Return [x, y] of the center of cell containing provided text 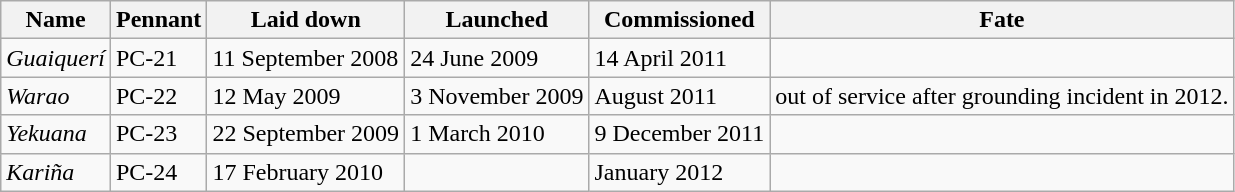
Fate [1002, 20]
3 November 2009 [497, 96]
14 April 2011 [680, 58]
Pennant [158, 20]
11 September 2008 [306, 58]
Launched [497, 20]
Yekuana [56, 134]
January 2012 [680, 172]
Kariña [56, 172]
17 February 2010 [306, 172]
9 December 2011 [680, 134]
out of service after grounding incident in 2012. [1002, 96]
PC-22 [158, 96]
24 June 2009 [497, 58]
PC-21 [158, 58]
PC-23 [158, 134]
12 May 2009 [306, 96]
Guaiquerí [56, 58]
PC-24 [158, 172]
Commissioned [680, 20]
1 March 2010 [497, 134]
Laid down [306, 20]
Warao [56, 96]
August 2011 [680, 96]
22 September 2009 [306, 134]
Name [56, 20]
